Identify which cell holds the provided text, then report its (X, Y) central coordinate. 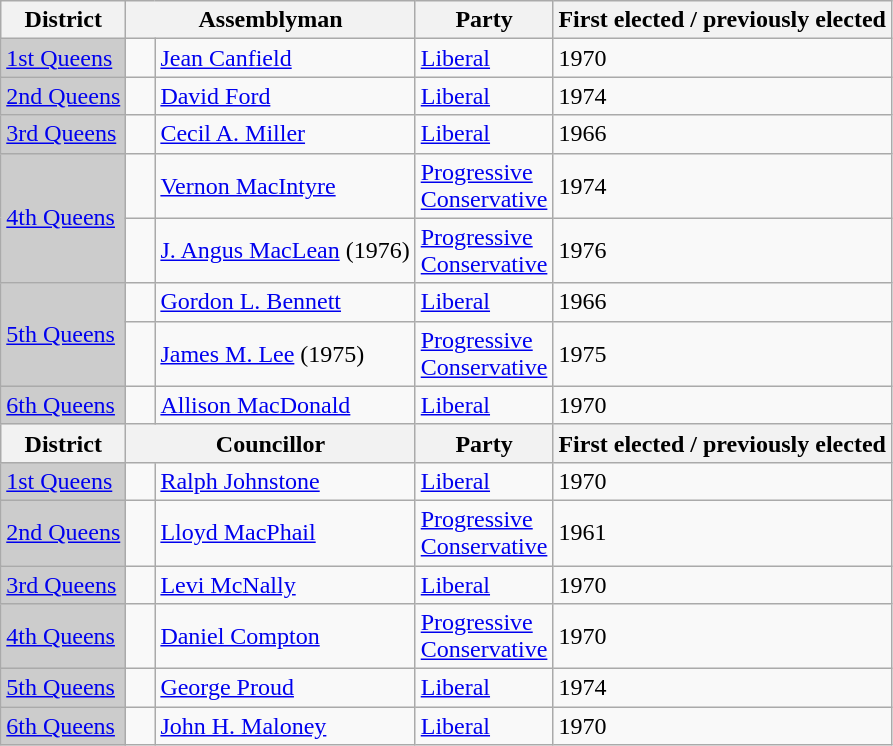
Ralph Johnstone (285, 481)
Gordon L. Bennett (285, 302)
Levi McNally (285, 585)
James M. Lee (1975) (285, 354)
J. Angus MacLean (1976) (285, 250)
Assemblyman (270, 20)
1975 (722, 354)
George Proud (285, 688)
Cecil A. Miller (285, 134)
Lloyd MacPhail (285, 532)
John H. Maloney (285, 726)
David Ford (285, 96)
Allison MacDonald (285, 405)
Jean Canfield (285, 58)
Daniel Compton (285, 636)
Vernon MacIntyre (285, 186)
1961 (722, 532)
1976 (722, 250)
Councillor (270, 443)
